Detect which cell encompasses the target text, then output its [x, y] center coordinate. 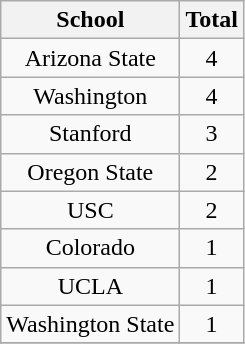
Washington State [90, 324]
Total [212, 20]
Stanford [90, 134]
Colorado [90, 248]
Oregon State [90, 172]
Arizona State [90, 58]
3 [212, 134]
Washington [90, 96]
School [90, 20]
USC [90, 210]
UCLA [90, 286]
